Search for the cell housing the specified text and yield its [X, Y] center coordinate. 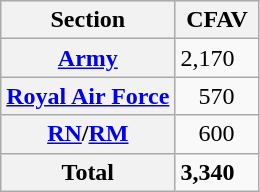
3,340 [217, 172]
Royal Air Force [88, 96]
Total [88, 172]
Section [88, 20]
2,170 [217, 58]
CFAV [217, 20]
Army [88, 58]
RN/RM [88, 134]
570 [217, 96]
600 [217, 134]
